Locate the cell with the specified text and output its (X, Y) center coordinate. 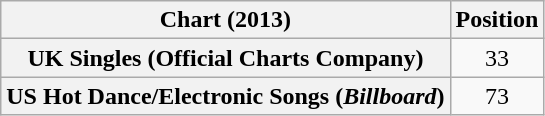
Chart (2013) (226, 20)
UK Singles (Official Charts Company) (226, 58)
33 (497, 58)
73 (497, 96)
Position (497, 20)
US Hot Dance/Electronic Songs (Billboard) (226, 96)
